Determine the [x, y] coordinate at the center of the cell enclosing the given text.  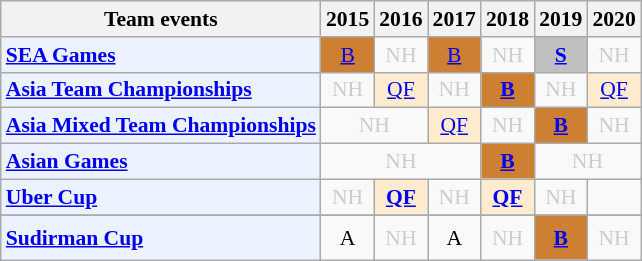
2020 [614, 19]
Sudirman Cup [161, 238]
2017 [454, 19]
2015 [348, 19]
S [560, 55]
2018 [508, 19]
Team events [161, 19]
Asia Mixed Team Championships [161, 126]
Uber Cup [161, 197]
2019 [560, 19]
Asian Games [161, 162]
SEA Games [161, 55]
Asia Team Championships [161, 90]
2016 [400, 19]
